Extract the (X, Y) coordinate from the center of the cell holding the provided text.  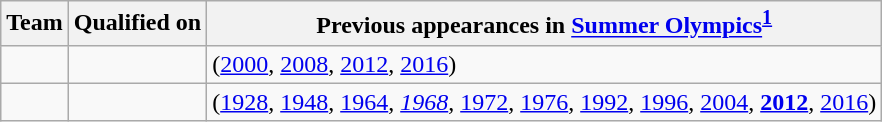
Previous appearances in Summer Olympics1 (544, 24)
(2000, 2008, 2012, 2016) (544, 64)
Qualified on (137, 24)
Team (35, 24)
(1928, 1948, 1964, 1968, 1972, 1976, 1992, 1996, 2004, 2012, 2016) (544, 102)
